Return the (x, y) coordinate for the center point of the cell that contains the specified text.  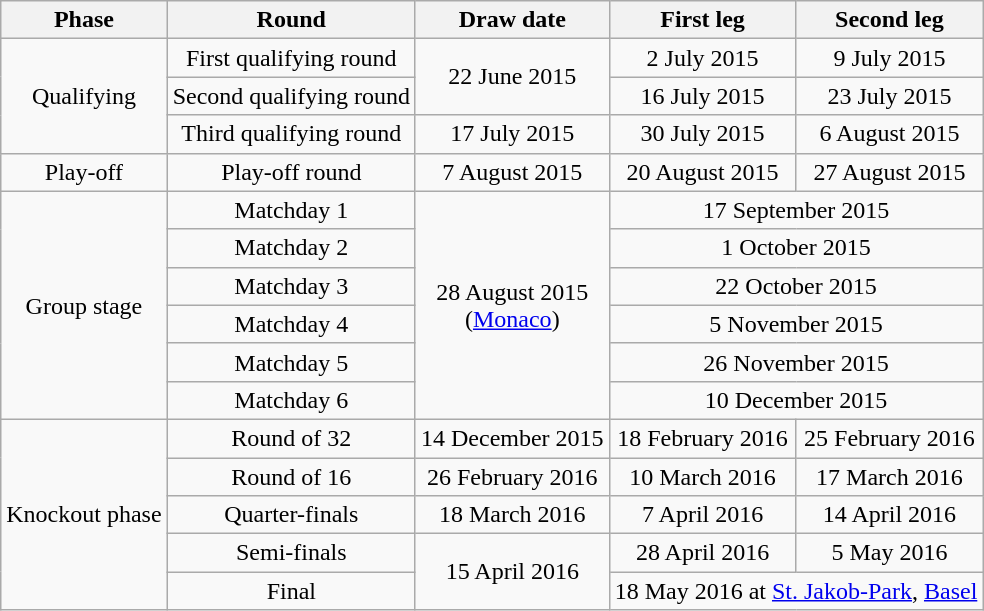
28 April 2016 (702, 553)
2 July 2015 (702, 58)
5 November 2015 (796, 324)
28 August 2015(Monaco) (512, 305)
17 March 2016 (890, 477)
9 July 2015 (890, 58)
10 December 2015 (796, 400)
Matchday 5 (291, 362)
5 May 2016 (890, 553)
14 December 2015 (512, 438)
Matchday 1 (291, 210)
First leg (702, 20)
1 October 2015 (796, 248)
22 October 2015 (796, 286)
16 July 2015 (702, 96)
6 August 2015 (890, 134)
7 August 2015 (512, 172)
Second leg (890, 20)
10 March 2016 (702, 477)
7 April 2016 (702, 515)
18 February 2016 (702, 438)
27 August 2015 (890, 172)
Group stage (84, 305)
Semi-finals (291, 553)
18 March 2016 (512, 515)
Draw date (512, 20)
25 February 2016 (890, 438)
26 November 2015 (796, 362)
23 July 2015 (890, 96)
Play-off (84, 172)
Round (291, 20)
Knockout phase (84, 514)
Quarter-finals (291, 515)
30 July 2015 (702, 134)
15 April 2016 (512, 572)
Matchday 4 (291, 324)
Round of 16 (291, 477)
Third qualifying round (291, 134)
Play-off round (291, 172)
Matchday 2 (291, 248)
First qualifying round (291, 58)
20 August 2015 (702, 172)
22 June 2015 (512, 77)
Qualifying (84, 96)
18 May 2016 at St. Jakob-Park, Basel (796, 591)
Final (291, 591)
14 April 2016 (890, 515)
17 September 2015 (796, 210)
Phase (84, 20)
Round of 32 (291, 438)
17 July 2015 (512, 134)
Matchday 3 (291, 286)
Matchday 6 (291, 400)
26 February 2016 (512, 477)
Second qualifying round (291, 96)
